Provide the [X, Y] coordinate of the cell's center where the given text is located.  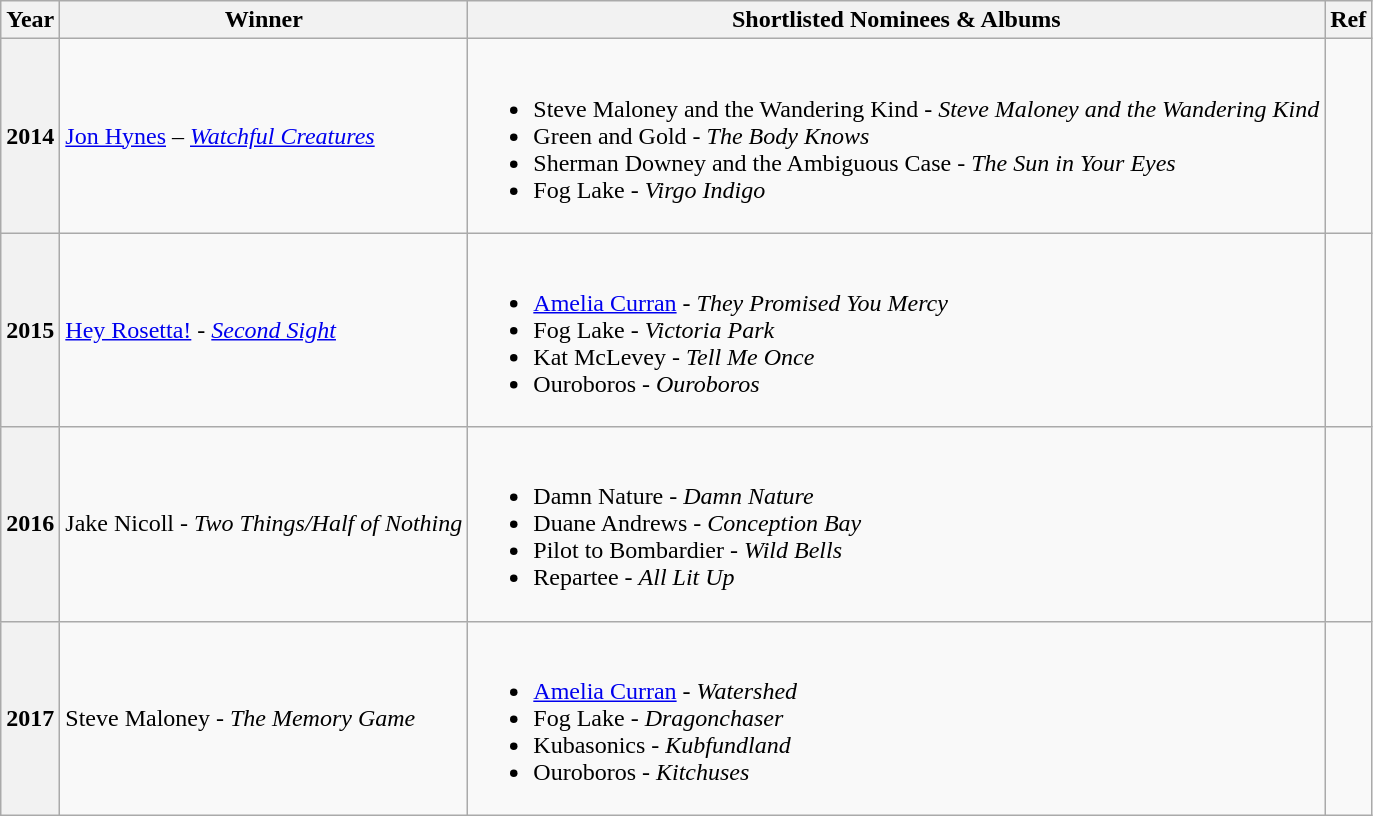
Jake Nicoll - Two Things/Half of Nothing [264, 524]
Steve Maloney - The Memory Game [264, 718]
Hey Rosetta! - Second Sight [264, 330]
2017 [30, 718]
Ref [1348, 20]
Damn Nature - Damn NatureDuane Andrews - Conception BayPilot to Bombardier - Wild BellsRepartee - All Lit Up [896, 524]
Year [30, 20]
2015 [30, 330]
Shortlisted Nominees & Albums [896, 20]
Winner [264, 20]
Amelia Curran - They Promised You MercyFog Lake - Victoria ParkKat McLevey - Tell Me OnceOuroboros - Ouroboros [896, 330]
Amelia Curran - WatershedFog Lake - DragonchaserKubasonics - KubfundlandOuroboros - Kitchuses [896, 718]
2014 [30, 136]
2016 [30, 524]
Jon Hynes – Watchful Creatures [264, 136]
